Determine the (X, Y) coordinate at the center of the cell enclosing the given text.  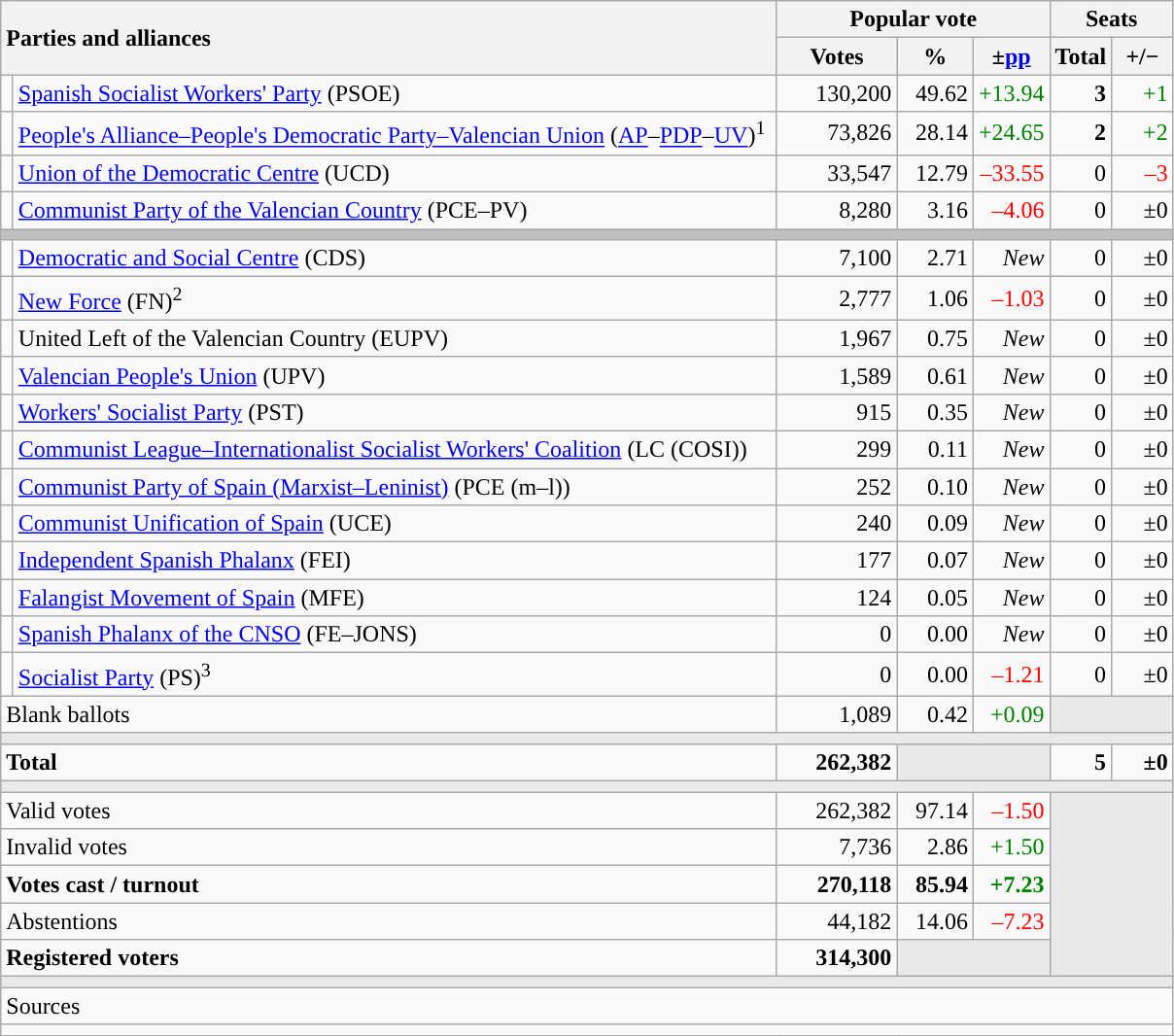
33,547 (837, 173)
Votes (837, 56)
–7.23 (1011, 921)
49.62 (935, 93)
+7.23 (1011, 884)
8,280 (837, 211)
73,826 (837, 134)
0.61 (935, 375)
Workers' Socialist Party (PST) (395, 412)
Independent Spanish Phalanx (FEI) (395, 561)
0.35 (935, 412)
+2 (1143, 134)
Union of the Democratic Centre (UCD) (395, 173)
+/− (1143, 56)
+0.09 (1011, 714)
Blank ballots (389, 714)
–1.03 (1011, 299)
Registered voters (389, 958)
240 (837, 524)
Invalid votes (389, 847)
Abstentions (389, 921)
Communist League–Internationalist Socialist Workers' Coalition (LC (COSI)) (395, 449)
44,182 (837, 921)
Seats (1112, 19)
–4.06 (1011, 211)
United Left of the Valencian Country (EUPV) (395, 338)
+24.65 (1011, 134)
0.09 (935, 524)
14.06 (935, 921)
2 (1081, 134)
–1.21 (1011, 674)
0.42 (935, 714)
1,967 (837, 338)
1,089 (837, 714)
Parties and alliances (389, 38)
314,300 (837, 958)
0.05 (935, 598)
28.14 (935, 134)
–33.55 (1011, 173)
252 (837, 487)
2.71 (935, 259)
–1.50 (1011, 811)
3.16 (935, 211)
Communist Unification of Spain (UCE) (395, 524)
3 (1081, 93)
915 (837, 412)
Valencian People's Union (UPV) (395, 375)
Sources (587, 1006)
Votes cast / turnout (389, 884)
Spanish Phalanx of the CNSO (FE–JONS) (395, 635)
299 (837, 449)
7,100 (837, 259)
0.10 (935, 487)
Socialist Party (PS)3 (395, 674)
Popular vote (914, 19)
85.94 (935, 884)
Communist Party of the Valencian Country (PCE–PV) (395, 211)
2.86 (935, 847)
0.07 (935, 561)
124 (837, 598)
7,736 (837, 847)
% (935, 56)
130,200 (837, 93)
12.79 (935, 173)
2,777 (837, 299)
People's Alliance–People's Democratic Party–Valencian Union (AP–PDP–UV)1 (395, 134)
+1.50 (1011, 847)
Falangist Movement of Spain (MFE) (395, 598)
Communist Party of Spain (Marxist–Leninist) (PCE (m–l)) (395, 487)
–3 (1143, 173)
177 (837, 561)
5 (1081, 763)
1.06 (935, 299)
1,589 (837, 375)
0.11 (935, 449)
+1 (1143, 93)
Spanish Socialist Workers' Party (PSOE) (395, 93)
97.14 (935, 811)
270,118 (837, 884)
Valid votes (389, 811)
0.75 (935, 338)
+13.94 (1011, 93)
New Force (FN)2 (395, 299)
Democratic and Social Centre (CDS) (395, 259)
±pp (1011, 56)
